Capture the cell that displays the provided text and extract its (x, y) central coordinate. 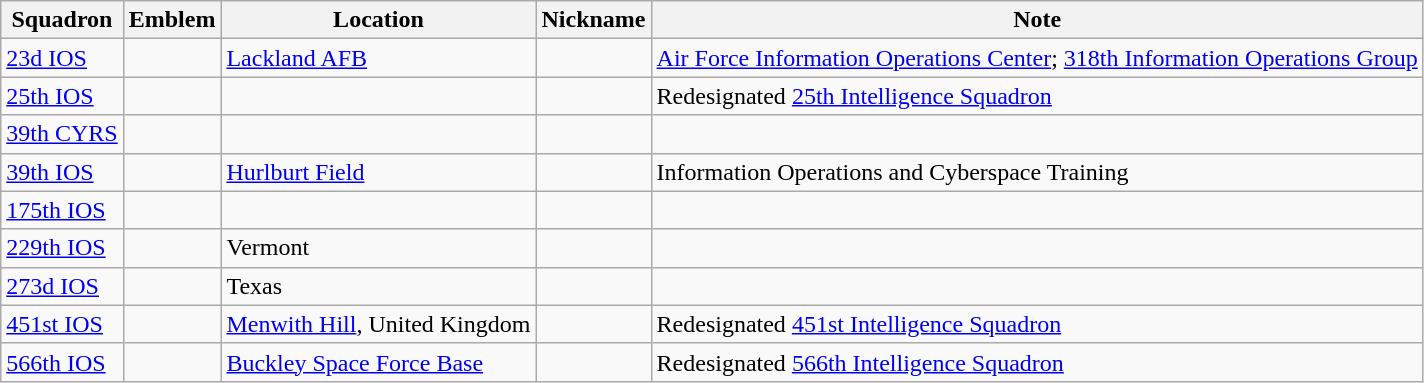
Vermont (378, 248)
Hurlburt Field (378, 172)
Buckley Space Force Base (378, 362)
Squadron (62, 20)
39th CYRS (62, 134)
Emblem (172, 20)
Redesignated 25th Intelligence Squadron (1037, 96)
39th IOS (62, 172)
229th IOS (62, 248)
Lackland AFB (378, 58)
273d IOS (62, 286)
Redesignated 451st Intelligence Squadron (1037, 324)
25th IOS (62, 96)
Air Force Information Operations Center; 318th Information Operations Group (1037, 58)
Texas (378, 286)
566th IOS (62, 362)
Information Operations and Cyberspace Training (1037, 172)
Redesignated 566th Intelligence Squadron (1037, 362)
23d IOS (62, 58)
Note (1037, 20)
Nickname (594, 20)
451st IOS (62, 324)
175th IOS (62, 210)
Location (378, 20)
Menwith Hill, United Kingdom (378, 324)
